Determine the (X, Y) coordinate at the center of the cell enclosing the given text.  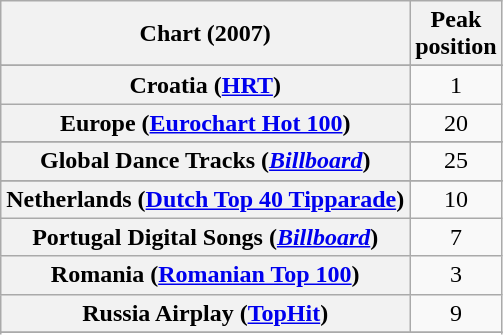
Croatia (HRT) (206, 85)
9 (456, 313)
20 (456, 123)
Global Dance Tracks (Billboard) (206, 161)
Russia Airplay (TopHit) (206, 313)
Europe (Eurochart Hot 100) (206, 123)
Chart (2007) (206, 34)
1 (456, 85)
25 (456, 161)
Peakposition (456, 34)
Romania (Romanian Top 100) (206, 275)
10 (456, 199)
Portugal Digital Songs (Billboard) (206, 237)
7 (456, 237)
3 (456, 275)
Netherlands (Dutch Top 40 Tipparade) (206, 199)
